Scan for the cell matching the given text and deliver its (X, Y) coordinate at center. 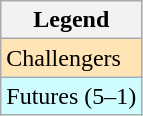
Legend (72, 20)
Futures (5–1) (72, 96)
Challengers (72, 58)
